Output the (x, y) coordinate of the center of the cell containing the given text.  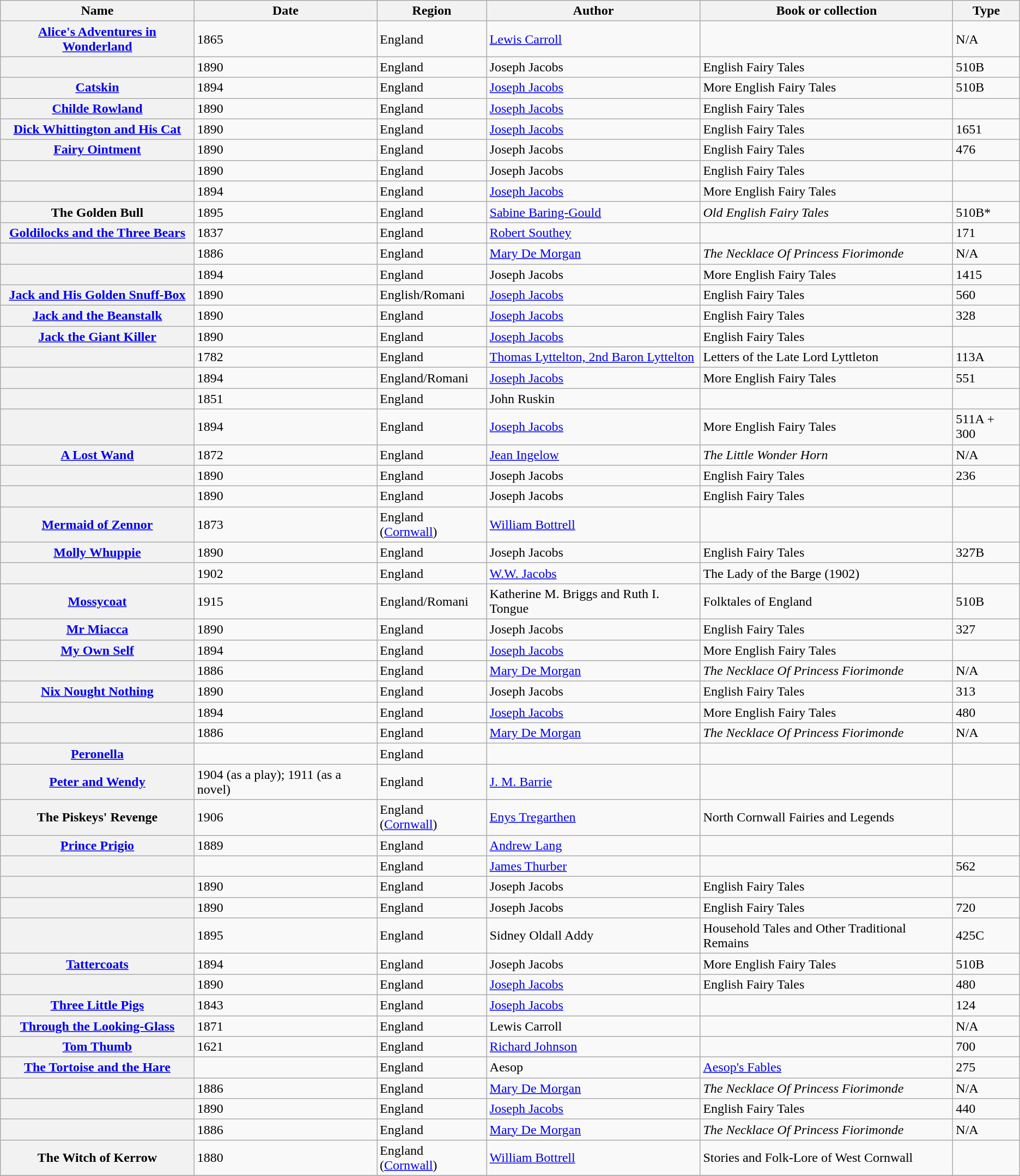
Sabine Baring-Gould (593, 212)
Nix Nought Nothing (97, 692)
328 (986, 316)
1651 (986, 129)
Fairy Ointment (97, 150)
Household Tales and Other Traditional Remains (827, 936)
Katherine M. Briggs and Ruth I. Tongue (593, 601)
Through the Looking-Glass (97, 1026)
Mossycoat (97, 601)
1872 (286, 455)
The Witch of Kerrow (97, 1158)
North Cornwall Fairies and Legends (827, 817)
Childe Rowland (97, 108)
1621 (286, 1047)
Molly Whuppie (97, 552)
560 (986, 295)
Jack the Giant Killer (97, 337)
1873 (286, 524)
J. M. Barrie (593, 782)
1902 (286, 573)
Jack and the Beanstalk (97, 316)
Dick Whittington and His Cat (97, 129)
1415 (986, 274)
440 (986, 1109)
171 (986, 233)
Thomas Lyttelton, 2nd Baron Lyttelton (593, 357)
Sidney Oldall Addy (593, 936)
Letters of the Late Lord Lyttleton (827, 357)
Andrew Lang (593, 845)
113A (986, 357)
551 (986, 378)
A Lost Wand (97, 455)
1904 (as a play); 1911 (as a novel) (286, 782)
1782 (286, 357)
The Little Wonder Horn (827, 455)
James Thurber (593, 866)
Date (286, 11)
Type (986, 11)
Peronella (97, 754)
236 (986, 476)
Name (97, 11)
327B (986, 552)
W.W. Jacobs (593, 573)
Robert Southey (593, 233)
Author (593, 11)
Aesop (593, 1068)
1851 (286, 399)
The Lady of the Barge (1902) (827, 573)
1880 (286, 1158)
Tattercoats (97, 964)
John Ruskin (593, 399)
1865 (286, 39)
562 (986, 866)
Region (432, 11)
The Golden Bull (97, 212)
The Tortoise and the Hare (97, 1068)
Alice's Adventures in Wonderland (97, 39)
My Own Self (97, 650)
1837 (286, 233)
Book or collection (827, 11)
720 (986, 907)
Richard Johnson (593, 1047)
476 (986, 150)
Jean Ingelow (593, 455)
1906 (286, 817)
1889 (286, 845)
275 (986, 1068)
124 (986, 1005)
Three Little Pigs (97, 1005)
Stories and Folk-Lore of West Cornwall (827, 1158)
Enys Tregarthen (593, 817)
510B* (986, 212)
700 (986, 1047)
425C (986, 936)
Aesop's Fables (827, 1068)
1915 (286, 601)
Old English Fairy Tales (827, 212)
Folktales of England (827, 601)
Goldilocks and the Three Bears (97, 233)
327 (986, 629)
Catskin (97, 88)
1843 (286, 1005)
Prince Prigio (97, 845)
313 (986, 692)
Mermaid of Zennor (97, 524)
Tom Thumb (97, 1047)
The Piskeys' Revenge (97, 817)
1871 (286, 1026)
Jack and His Golden Snuff-Box (97, 295)
511A + 300 (986, 427)
Peter and Wendy (97, 782)
Mr Miacca (97, 629)
English/Romani (432, 295)
